Return [X, Y] of the center of cell containing provided text 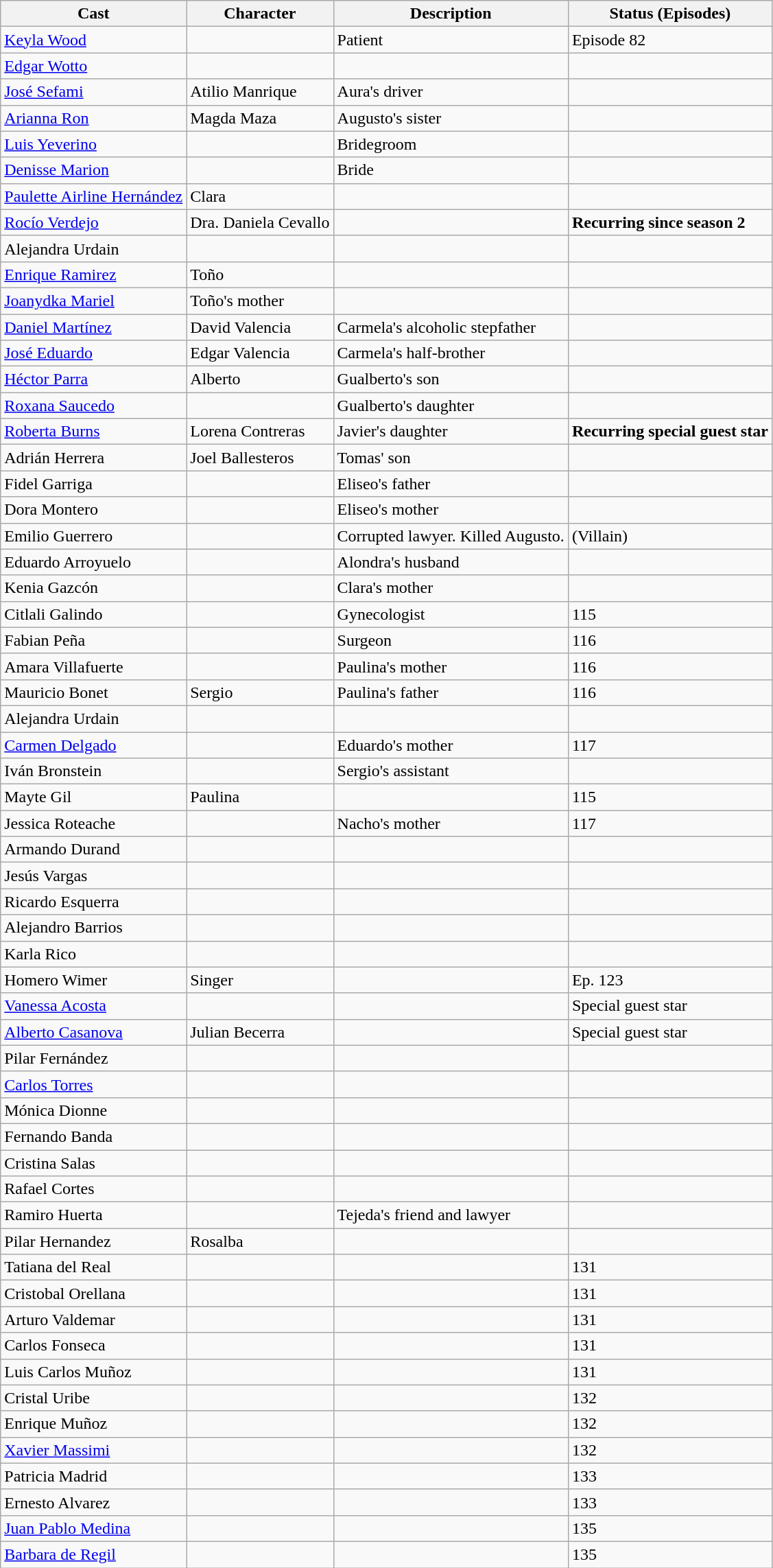
Mauricio Bonet [93, 692]
Sergio's assistant [451, 771]
Sergio [260, 692]
Denisse Marion [93, 170]
Patricia Madrid [93, 1476]
David Valencia [260, 327]
Toño's mother [260, 301]
Augusto's sister [451, 118]
Arturo Valdemar [93, 1320]
Gualberto's son [451, 379]
Edgar Wotto [93, 66]
Roberta Burns [93, 432]
Tatiana del Real [93, 1267]
Vanessa Acosta [93, 1006]
Carmela's alcoholic stepfather [451, 327]
Juan Pablo Medina [93, 1528]
Cristina Salas [93, 1163]
Singer [260, 980]
Pilar Hernandez [93, 1241]
Ramiro Huerta [93, 1215]
Alberto Casanova [93, 1032]
Ricardo Esquerra [93, 902]
Eduardo Arroyuelo [93, 562]
Rafael Cortes [93, 1189]
Patient [451, 40]
Amara Villafuerte [93, 666]
Javier's daughter [451, 432]
Alondra's husband [451, 562]
Bridegroom [451, 144]
Corrupted lawyer. Killed Augusto. [451, 536]
Ernesto Alvarez [93, 1502]
Luis Carlos Muñoz [93, 1372]
Fidel Garriga [93, 484]
Carlos Fonseca [93, 1346]
Karla Rico [93, 954]
Clara [260, 196]
Roxana Saucedo [93, 406]
Dora Montero [93, 510]
Pilar Fernández [93, 1058]
Keyla Wood [93, 40]
Paulina's father [451, 692]
Paulina [260, 797]
Recurring since season 2 [669, 222]
Eliseo's father [451, 484]
Eliseo's mother [451, 510]
Ep. 123 [669, 980]
Recurring special guest star [669, 432]
(Villain) [669, 536]
Gynecologist [451, 614]
Luis Yeverino [93, 144]
Cristobal Orellana [93, 1294]
Cast [93, 14]
Homero Wimer [93, 980]
José Eduardo [93, 353]
Emilio Guerrero [93, 536]
Joel Ballesteros [260, 458]
Surgeon [451, 640]
Fabian Peña [93, 640]
Kenia Gazcón [93, 588]
Clara's mother [451, 588]
Xavier Massimi [93, 1450]
Daniel Martínez [93, 327]
Dra. Daniela Cevallo [260, 222]
Julian Becerra [260, 1032]
Status (Episodes) [669, 14]
Armando Durand [93, 850]
Iván Bronstein [93, 771]
Paulina's mother [451, 666]
Jessica Roteache [93, 823]
Bride [451, 170]
Adrián Herrera [93, 458]
Description [451, 14]
Arianna Ron [93, 118]
Mónica Dionne [93, 1110]
Barbara de Regil [93, 1554]
Jesús Vargas [93, 876]
Magda Maza [260, 118]
Tejeda's friend and lawyer [451, 1215]
Aura's driver [451, 92]
Edgar Valencia [260, 353]
Enrique Ramirez [93, 274]
Carmela's half-brother [451, 353]
Héctor Parra [93, 379]
Fernando Banda [93, 1136]
Episode 82 [669, 40]
Joanydka Mariel [93, 301]
Alberto [260, 379]
Cristal Uribe [93, 1398]
Toño [260, 274]
José Sefami [93, 92]
Tomas' son [451, 458]
Mayte Gil [93, 797]
Alejandro Barrios [93, 928]
Paulette Airline Hernández [93, 196]
Nacho's mother [451, 823]
Lorena Contreras [260, 432]
Citlali Galindo [93, 614]
Gualberto's daughter [451, 406]
Enrique Muñoz [93, 1424]
Atilio Manrique [260, 92]
Eduardo's mother [451, 745]
Rosalba [260, 1241]
Rocío Verdejo [93, 222]
Carlos Torres [93, 1084]
Character [260, 14]
Carmen Delgado [93, 745]
